Provide the (x, y) coordinate of the cell's center where the given text is located.  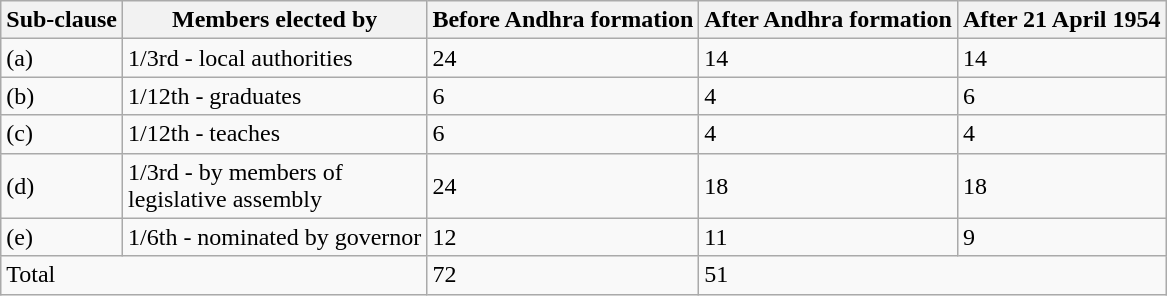
1/6th - nominated by governor (275, 237)
Total (214, 275)
1/12th - teaches (275, 134)
1/12th - graduates (275, 96)
9 (1062, 237)
Sub-clause (62, 20)
After 21 April 1954 (1062, 20)
1/3rd - by members oflegislative assembly (275, 186)
After Andhra formation (828, 20)
(a) (62, 58)
12 (563, 237)
Before Andhra formation (563, 20)
72 (563, 275)
1/3rd - local authorities (275, 58)
51 (932, 275)
(c) (62, 134)
11 (828, 237)
(d) (62, 186)
(e) (62, 237)
(b) (62, 96)
Members elected by (275, 20)
